Return (x, y) of the center of cell containing provided text 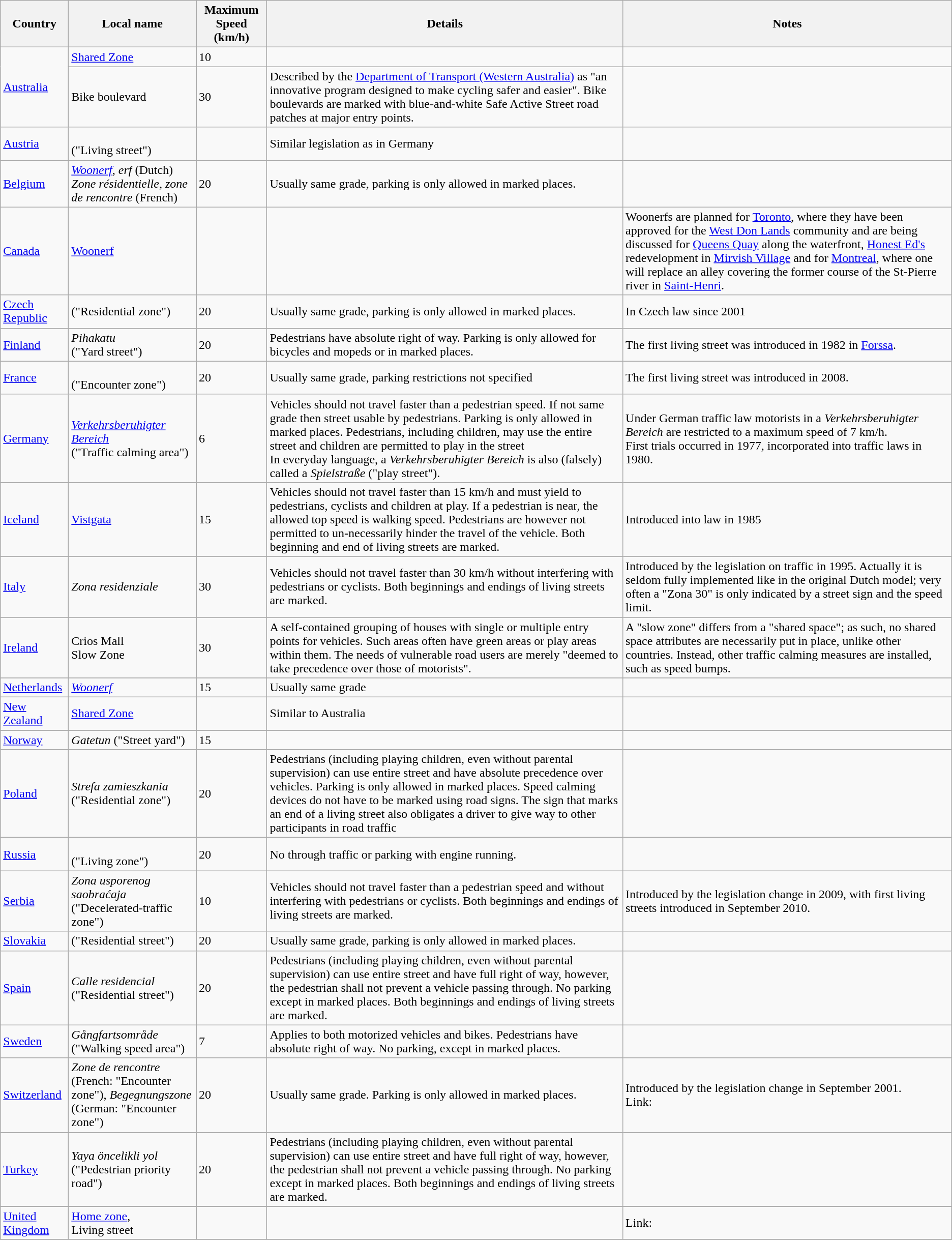
Gatetun ("Street yard") (132, 740)
Spain (35, 988)
Poland (35, 793)
Austria (35, 143)
Yaya öncelikli yol ("Pedestrian priority road") (132, 1169)
Zone de rencontre(French: "Encounter zone"), Begegnungszone(German: "Encounter zone") (132, 1095)
("Living street") (132, 143)
Finland (35, 345)
Serbia (35, 901)
Applies to both motorized vehicles and bikes. Pedestrians have absolute right of way. No parking, except in marked places. (445, 1042)
Introduced into law in 1985 (787, 519)
Canada (35, 251)
("Residential street") (132, 941)
Similar legislation as in Germany (445, 143)
Belgium (35, 184)
Russia (35, 854)
Vistgata (132, 519)
Home zone,Living street (132, 1223)
Verkehrsberuhigter Bereich("Traffic calming area") (132, 438)
Country (35, 24)
Gångfartsområde ("Walking speed area") (132, 1042)
Norway (35, 740)
Slovakia (35, 941)
Crios MallSlow Zone (132, 648)
France (35, 377)
New Zealand (35, 714)
Czech Republic (35, 311)
Bike boulevard (132, 97)
Sweden (35, 1042)
Zona residenziale (132, 587)
("Encounter zone") (132, 377)
Local name (132, 24)
Germany (35, 438)
Netherlands (35, 688)
("Residential zone") (132, 311)
In Czech law since 2001 (787, 311)
Woonerf, erf (Dutch)Zone résidentielle, zone de rencontre (French) (132, 184)
Introduced by the legislation change in 2009, with first living streets introduced in September 2010. (787, 901)
Turkey (35, 1169)
Notes (787, 24)
Similar to Australia (445, 714)
Iceland (35, 519)
Usually same grade, parking restrictions not specified (445, 377)
Ireland (35, 648)
Switzerland (35, 1095)
6 (232, 438)
Strefa zamieszkania("Residential zone") (132, 793)
The first living street was introduced in 1982 in Forssa. (787, 345)
Details (445, 24)
7 (232, 1042)
Italy (35, 587)
Pihakatu("Yard street") (132, 345)
Australia (35, 87)
Pedestrians have absolute right of way. Parking is only allowed for bicycles and mopeds or in marked places. (445, 345)
Zona usporenog saobraćaja ("Decelerated-traffic zone") (132, 901)
Link: (787, 1223)
("Living zone") (132, 854)
Introduced by the legislation change in September 2001.Link: (787, 1095)
The first living street was introduced in 2008. (787, 377)
Usually same grade. Parking is only allowed in marked places. (445, 1095)
Calle residencial ("Residential street") (132, 988)
Usually same grade (445, 688)
No through traffic or parking with engine running. (445, 854)
United Kingdom (35, 1223)
Maximum Speed (km/h) (232, 24)
